Pinpoint the cell where the given text exists, returning its (X, Y) midpoint coordinate. 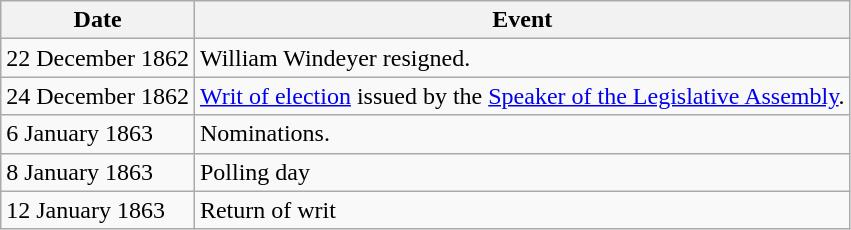
William Windeyer resigned. (522, 58)
22 December 1862 (98, 58)
6 January 1863 (98, 134)
24 December 1862 (98, 96)
Date (98, 20)
Nominations. (522, 134)
Return of writ (522, 210)
Event (522, 20)
Writ of election issued by the Speaker of the Legislative Assembly. (522, 96)
12 January 1863 (98, 210)
8 January 1863 (98, 172)
Polling day (522, 172)
